Determine the (X, Y) coordinate at the center of the cell enclosing the given text.  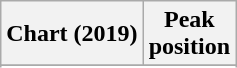
Chart (2019) (72, 34)
Peakposition (189, 34)
